Extract the [X, Y] coordinate from the center of the cell holding the provided text.  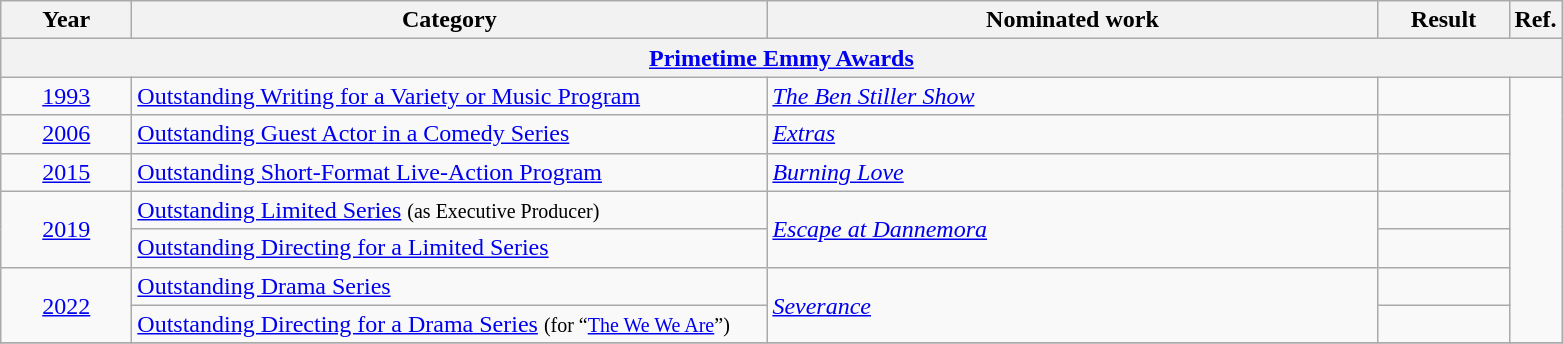
1993 [66, 96]
Outstanding Writing for a Variety or Music Program [450, 96]
2015 [66, 172]
Burning Love [1072, 172]
Result [1444, 20]
Outstanding Directing for a Limited Series [450, 248]
Ref. [1536, 20]
Outstanding Drama Series [450, 286]
Escape at Dannemora [1072, 229]
Primetime Emmy Awards [782, 58]
2019 [66, 229]
Extras [1072, 134]
2006 [66, 134]
2022 [66, 305]
Outstanding Directing for a Drama Series (for “The We We Are”) [450, 324]
Severance [1072, 305]
Outstanding Short-Format Live-Action Program [450, 172]
Outstanding Guest Actor in a Comedy Series [450, 134]
Nominated work [1072, 20]
Category [450, 20]
The Ben Stiller Show [1072, 96]
Outstanding Limited Series (as Executive Producer) [450, 210]
Year [66, 20]
